From the cell containing the given text, extract its center point as [x, y] coordinate. 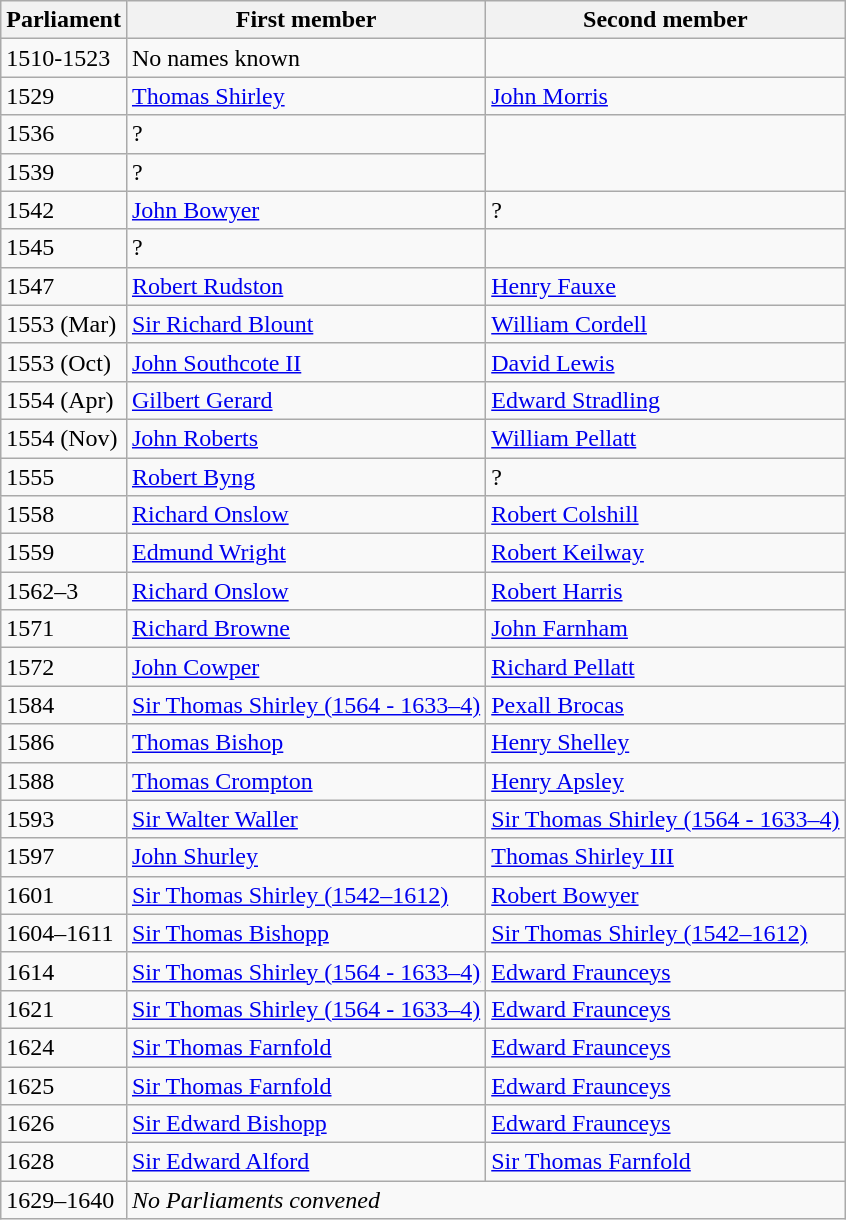
Richard Pellatt [666, 667]
1625 [64, 1085]
No Parliaments convened [486, 1200]
Robert Colshill [666, 515]
1629–1640 [64, 1200]
1553 (Mar) [64, 324]
1626 [64, 1124]
1542 [64, 210]
1562–3 [64, 591]
John Farnham [666, 629]
1553 (Oct) [64, 362]
Sir Thomas Bishopp [306, 933]
Second member [666, 20]
John Cowper [306, 667]
1628 [64, 1162]
John Morris [666, 96]
1554 (Nov) [64, 438]
1529 [64, 96]
Thomas Bishop [306, 743]
1588 [64, 781]
1555 [64, 477]
Pexall Brocas [666, 705]
Sir Edward Alford [306, 1162]
Sir Walter Waller [306, 819]
Parliament [64, 20]
1584 [64, 705]
1554 (Apr) [64, 400]
Gilbert Gerard [306, 400]
Sir Richard Blount [306, 324]
1604–1611 [64, 933]
1621 [64, 1009]
1601 [64, 895]
1614 [64, 971]
First member [306, 20]
1558 [64, 515]
1593 [64, 819]
Edward Stradling [666, 400]
1624 [64, 1047]
Sir Edward Bishopp [306, 1124]
1572 [64, 667]
Edmund Wright [306, 553]
1536 [64, 134]
Robert Harris [666, 591]
Robert Rudston [306, 286]
1559 [64, 553]
Henry Apsley [666, 781]
Robert Keilway [666, 553]
Robert Bowyer [666, 895]
Thomas Crompton [306, 781]
1539 [64, 172]
Robert Byng [306, 477]
Henry Shelley [666, 743]
Richard Browne [306, 629]
1571 [64, 629]
1545 [64, 248]
1597 [64, 857]
David Lewis [666, 362]
John Southcote II [306, 362]
John Shurley [306, 857]
Thomas Shirley [306, 96]
Thomas Shirley III [666, 857]
Henry Fauxe [666, 286]
William Pellatt [666, 438]
John Roberts [306, 438]
1586 [64, 743]
1510-1523 [64, 58]
John Bowyer [306, 210]
William Cordell [666, 324]
1547 [64, 286]
No names known [306, 58]
